Pinpoint the cell where the given text exists, returning its [x, y] midpoint coordinate. 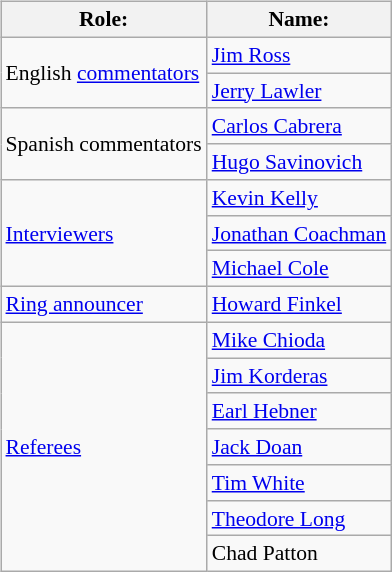
Role: [103, 20]
Tim White [300, 483]
Jim Ross [300, 55]
English commentators [103, 72]
Howard Finkel [300, 305]
Ring announcer [103, 305]
Kevin Kelly [300, 198]
Jerry Lawler [300, 91]
Theodore Long [300, 518]
Spanish commentators [103, 144]
Earl Hebner [300, 411]
Michael Cole [300, 269]
Jim Korderas [300, 376]
Name: [300, 20]
Interviewers [103, 234]
Mike Chioda [300, 340]
Jonathan Coachman [300, 233]
Chad Patton [300, 554]
Referees [103, 446]
Hugo Savinovich [300, 162]
Jack Doan [300, 447]
Carlos Cabrera [300, 126]
